Identify which cell holds the provided text, then report its [x, y] central coordinate. 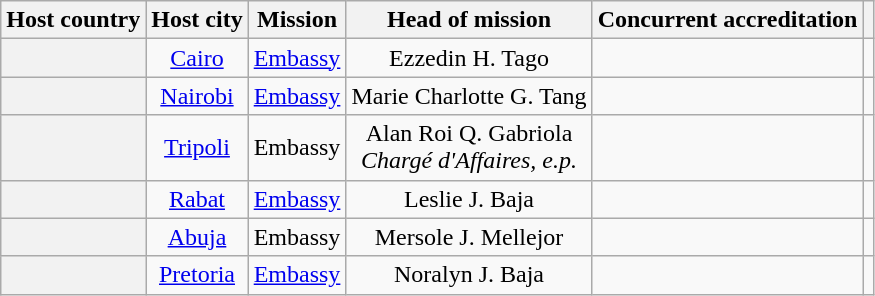
Pretoria [197, 275]
Leslie J. Baja [469, 199]
Noralyn J. Baja [469, 275]
Head of mission [469, 20]
Host city [197, 20]
Host country [74, 20]
Mersole J. Mellejor [469, 237]
Tripoli [197, 148]
Concurrent accreditation [728, 20]
Alan Roi Q. GabriolaChargé d'Affaires, e.p. [469, 148]
Mission [297, 20]
Cairo [197, 58]
Nairobi [197, 96]
Ezzedin H. Tago [469, 58]
Abuja [197, 237]
Marie Charlotte G. Tang [469, 96]
Rabat [197, 199]
